Find where the given text appears and provide that cell's center as [x, y] coordinate. 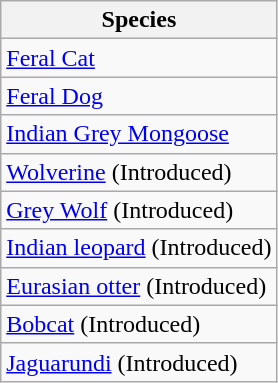
Grey Wolf (Introduced) [139, 210]
Indian Grey Mongoose [139, 134]
Species [139, 20]
Bobcat (Introduced) [139, 324]
Jaguarundi (Introduced) [139, 362]
Feral Dog [139, 96]
Eurasian otter (Introduced) [139, 286]
Indian leopard (Introduced) [139, 248]
Feral Cat [139, 58]
Wolverine (Introduced) [139, 172]
